Return (X, Y) of the center of cell containing provided text 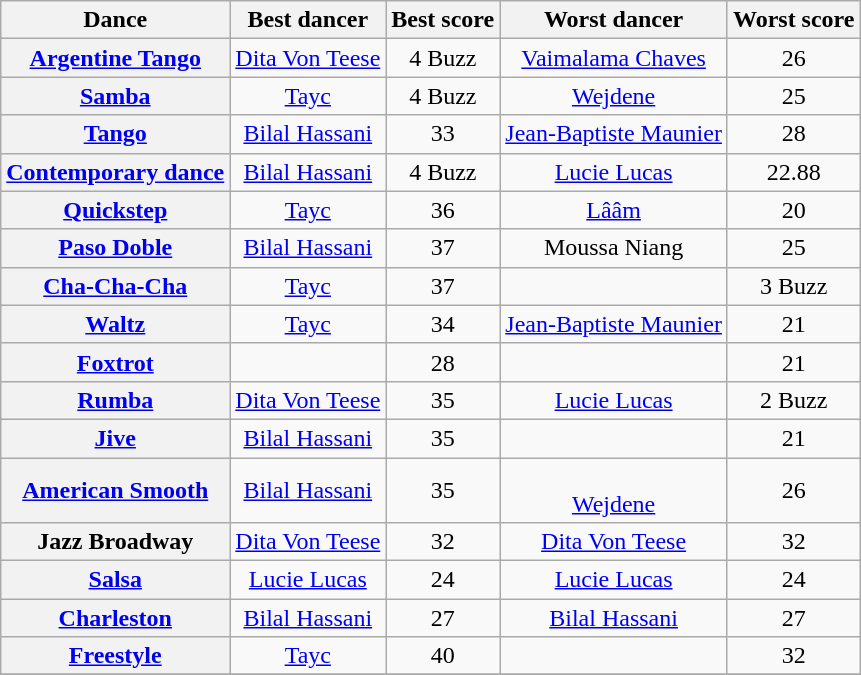
40 (443, 656)
Freestyle (116, 656)
3 Buzz (794, 286)
Cha-Cha-Cha (116, 286)
Quickstep (116, 210)
Argentine Tango (116, 58)
Salsa (116, 580)
Worst dancer (614, 20)
Lââm (614, 210)
Foxtrot (116, 362)
2 Buzz (794, 400)
Tango (116, 134)
20 (794, 210)
36 (443, 210)
Charleston (116, 618)
American Smooth (116, 490)
33 (443, 134)
Vaimalama Chaves (614, 58)
22.88 (794, 172)
Best dancer (308, 20)
Dance (116, 20)
Jazz Broadway (116, 542)
34 (443, 324)
Rumba (116, 400)
Paso Doble (116, 248)
Waltz (116, 324)
Moussa Niang (614, 248)
Jive (116, 438)
Worst score (794, 20)
Contemporary dance (116, 172)
Best score (443, 20)
Samba (116, 96)
